Pinpoint the cell where the given text exists, returning its [X, Y] midpoint coordinate. 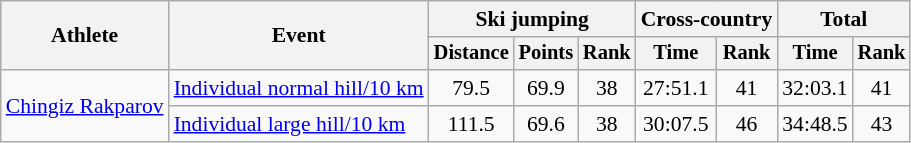
69.9 [546, 88]
Individual normal hill/10 km [299, 88]
111.5 [472, 124]
69.6 [546, 124]
Distance [472, 54]
32:03.1 [814, 88]
30:07.5 [676, 124]
34:48.5 [814, 124]
Cross-country [707, 19]
27:51.1 [676, 88]
Athlete [85, 36]
79.5 [472, 88]
Points [546, 54]
Total [844, 19]
Individual large hill/10 km [299, 124]
Ski jumping [532, 19]
46 [746, 124]
Event [299, 36]
43 [882, 124]
Chingiz Rakparov [85, 106]
